Locate the cell with the specified text and output its (X, Y) center coordinate. 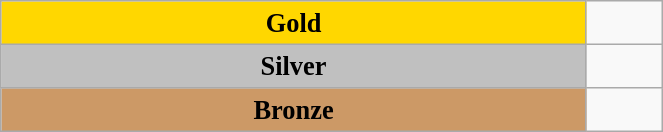
Bronze (294, 109)
Silver (294, 66)
Gold (294, 22)
